From the cell containing the given text, extract its center point as [x, y] coordinate. 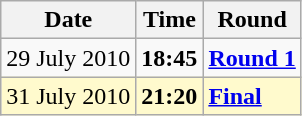
Round [252, 20]
21:20 [170, 96]
29 July 2010 [68, 58]
18:45 [170, 58]
Date [68, 20]
Time [170, 20]
Round 1 [252, 58]
Final [252, 96]
31 July 2010 [68, 96]
